Scan for the cell matching the given text and deliver its [x, y] coordinate at center. 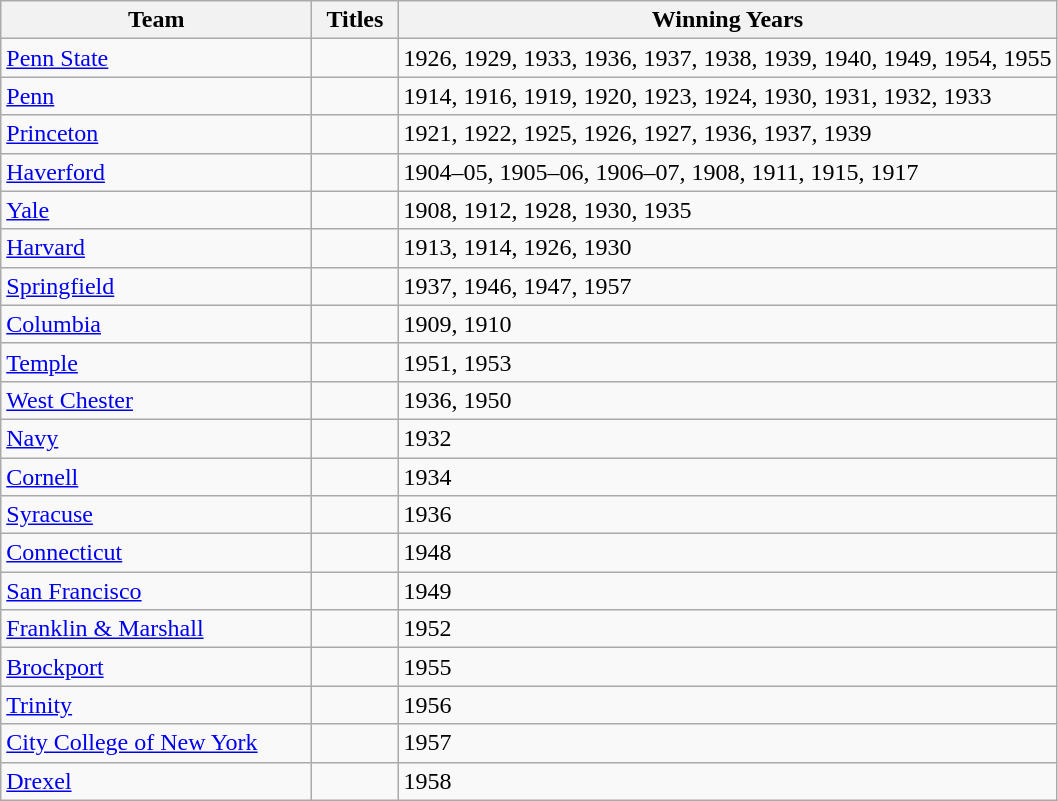
Navy [156, 438]
West Chester [156, 400]
1921, 1922, 1925, 1926, 1927, 1936, 1937, 1939 [728, 134]
Cornell [156, 477]
Winning Years [728, 20]
Harvard [156, 248]
1955 [728, 667]
Trinity [156, 705]
Temple [156, 362]
Princeton [156, 134]
Team [156, 20]
1904–05, 1905–06, 1906–07, 1908, 1911, 1915, 1917 [728, 172]
Penn [156, 96]
1952 [728, 629]
1956 [728, 705]
1932 [728, 438]
Columbia [156, 324]
Brockport [156, 667]
1949 [728, 591]
Connecticut [156, 553]
1937, 1946, 1947, 1957 [728, 286]
Penn State [156, 58]
1951, 1953 [728, 362]
1936, 1950 [728, 400]
Haverford [156, 172]
1958 [728, 781]
1934 [728, 477]
1957 [728, 743]
1948 [728, 553]
1913, 1914, 1926, 1930 [728, 248]
Franklin & Marshall [156, 629]
Springfield [156, 286]
Drexel [156, 781]
San Francisco [156, 591]
1908, 1912, 1928, 1930, 1935 [728, 210]
Syracuse [156, 515]
Titles [355, 20]
1926, 1929, 1933, 1936, 1937, 1938, 1939, 1940, 1949, 1954, 1955 [728, 58]
City College of New York [156, 743]
1936 [728, 515]
1909, 1910 [728, 324]
Yale [156, 210]
1914, 1916, 1919, 1920, 1923, 1924, 1930, 1931, 1932, 1933 [728, 96]
